Return (X, Y) of the center of cell containing provided text 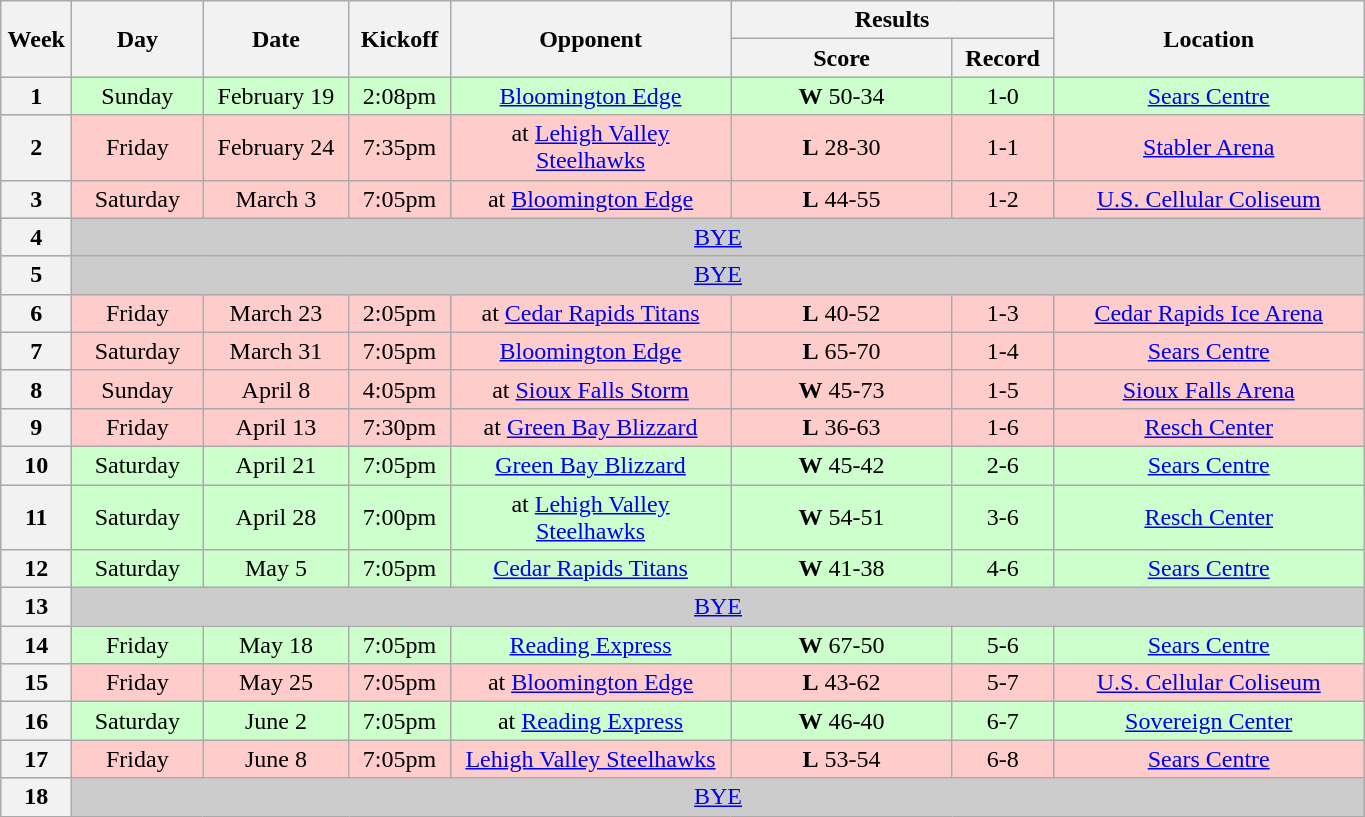
Location (1208, 39)
7:30pm (400, 427)
W 50-34 (842, 96)
1-5 (1002, 389)
Kickoff (400, 39)
Record (1002, 58)
March 31 (276, 351)
18 (36, 797)
April 8 (276, 389)
6-7 (1002, 721)
7:35pm (400, 148)
at Sioux Falls Storm (590, 389)
Green Bay Blizzard (590, 465)
April 21 (276, 465)
13 (36, 607)
L 36-63 (842, 427)
Sovereign Center (1208, 721)
W 67-50 (842, 645)
1-2 (1002, 199)
Reading Express (590, 645)
9 (36, 427)
February 19 (276, 96)
1-0 (1002, 96)
Day (138, 39)
5-6 (1002, 645)
1-4 (1002, 351)
W 45-42 (842, 465)
1-3 (1002, 313)
Cedar Rapids Ice Arena (1208, 313)
2:08pm (400, 96)
at Green Bay Blizzard (590, 427)
March 3 (276, 199)
1-1 (1002, 148)
15 (36, 683)
L 43-62 (842, 683)
1 (36, 96)
3-6 (1002, 516)
5 (36, 275)
5-7 (1002, 683)
L 65-70 (842, 351)
May 5 (276, 569)
Week (36, 39)
7:00pm (400, 516)
14 (36, 645)
Date (276, 39)
Opponent (590, 39)
2 (36, 148)
Stabler Arena (1208, 148)
Lehigh Valley Steelhawks (590, 759)
May 18 (276, 645)
W 54-51 (842, 516)
Sioux Falls Arena (1208, 389)
W 45-73 (842, 389)
3 (36, 199)
at Reading Express (590, 721)
2:05pm (400, 313)
April 28 (276, 516)
4 (36, 237)
L 44-55 (842, 199)
2-6 (1002, 465)
W 46-40 (842, 721)
17 (36, 759)
7 (36, 351)
1-6 (1002, 427)
6 (36, 313)
at Cedar Rapids Titans (590, 313)
L 40-52 (842, 313)
10 (36, 465)
Results (892, 20)
Score (842, 58)
16 (36, 721)
L 28-30 (842, 148)
6-8 (1002, 759)
Cedar Rapids Titans (590, 569)
L 53-54 (842, 759)
June 8 (276, 759)
May 25 (276, 683)
June 2 (276, 721)
4-6 (1002, 569)
April 13 (276, 427)
W 41-38 (842, 569)
February 24 (276, 148)
4:05pm (400, 389)
11 (36, 516)
12 (36, 569)
March 23 (276, 313)
8 (36, 389)
